Detect which cell encompasses the target text, then output its (X, Y) center coordinate. 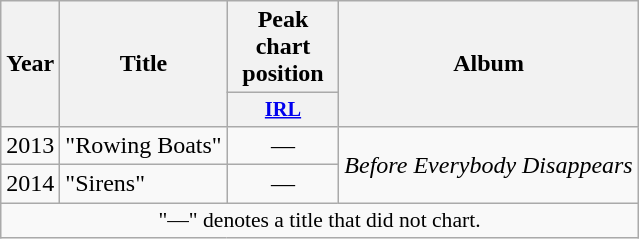
"Rowing Boats" (144, 145)
Peak chart position (283, 47)
Title (144, 64)
"Sirens" (144, 184)
Year (30, 64)
IRL (283, 110)
2014 (30, 184)
2013 (30, 145)
"—" denotes a title that did not chart. (320, 221)
Before Everybody Disappears (488, 164)
Album (488, 64)
